From the cell containing the given text, extract its center point as (x, y) coordinate. 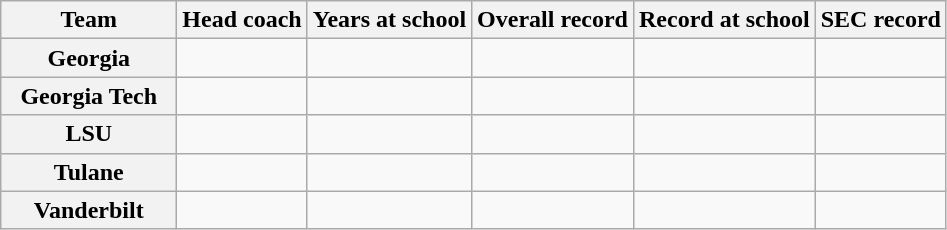
Years at school (389, 20)
Georgia (89, 58)
Vanderbilt (89, 210)
Record at school (724, 20)
Tulane (89, 172)
Team (89, 20)
LSU (89, 134)
Georgia Tech (89, 96)
Head coach (242, 20)
Overall record (553, 20)
SEC record (880, 20)
